For the text-containing cell, return its midpoint in [X, Y] coordinate format. 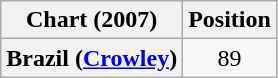
Chart (2007) [92, 20]
Position [230, 20]
89 [230, 58]
Brazil (Crowley) [92, 58]
